Pinpoint the cell where the given text exists, returning its (X, Y) midpoint coordinate. 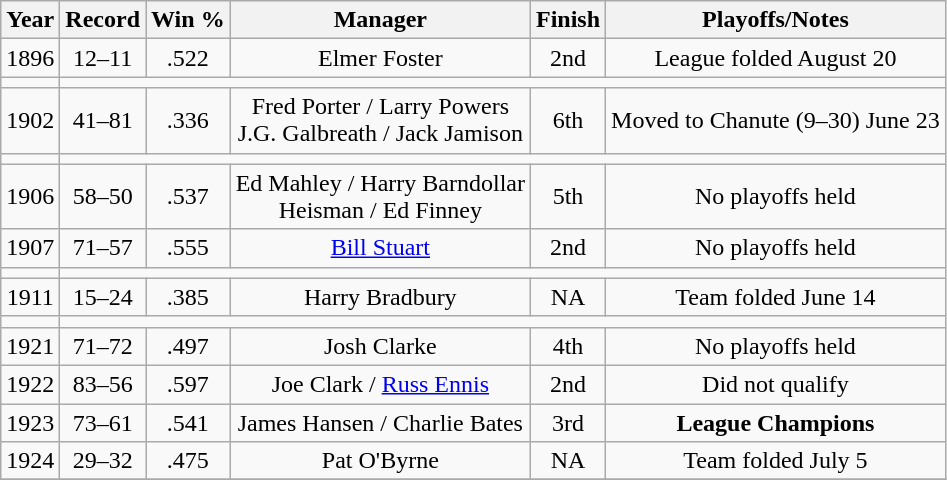
15–24 (103, 297)
.541 (188, 423)
League Champions (776, 423)
1911 (30, 297)
League folded August 20 (776, 58)
1924 (30, 461)
.522 (188, 58)
James Hansen / Charlie Bates (380, 423)
83–56 (103, 384)
Did not qualify (776, 384)
Year (30, 20)
.555 (188, 248)
.497 (188, 346)
41–81 (103, 120)
Ed Mahley / Harry BarndollarHeisman / Ed Finney (380, 196)
Finish (568, 20)
Fred Porter / Larry PowersJ.G. Galbreath / Jack Jamison (380, 120)
Record (103, 20)
12–11 (103, 58)
Team folded July 5 (776, 461)
.597 (188, 384)
1896 (30, 58)
1922 (30, 384)
3rd (568, 423)
Manager (380, 20)
Harry Bradbury (380, 297)
6th (568, 120)
Playoffs/Notes (776, 20)
Team folded June 14 (776, 297)
71–72 (103, 346)
.537 (188, 196)
73–61 (103, 423)
.475 (188, 461)
Bill Stuart (380, 248)
1902 (30, 120)
1923 (30, 423)
Elmer Foster (380, 58)
Win % (188, 20)
1921 (30, 346)
71–57 (103, 248)
29–32 (103, 461)
5th (568, 196)
.385 (188, 297)
Joe Clark / Russ Ennis (380, 384)
4th (568, 346)
1907 (30, 248)
.336 (188, 120)
Pat O'Byrne (380, 461)
1906 (30, 196)
58–50 (103, 196)
Moved to Chanute (9–30) June 23 (776, 120)
Josh Clarke (380, 346)
